Pinpoint the cell where the given text exists, returning its (x, y) midpoint coordinate. 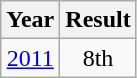
8th (98, 58)
Year (30, 20)
2011 (30, 58)
Result (98, 20)
